Identify which cell holds the provided text, then report its [x, y] central coordinate. 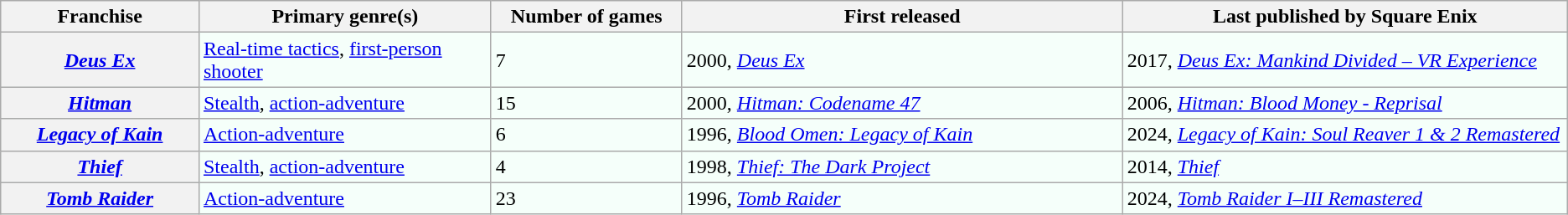
Thief [101, 166]
Franchise [101, 17]
Number of games [586, 17]
1998, Thief: The Dark Project [902, 166]
1996, Tomb Raider [902, 198]
1996, Blood Omen: Legacy of Kain [902, 135]
Deus Ex [101, 60]
First released [902, 17]
Primary genre(s) [345, 17]
2017, Deus Ex: Mankind Divided – VR Experience [1345, 60]
Last published by Square Enix [1345, 17]
2024, Tomb Raider I–III Remastered [1345, 198]
Legacy of Kain [101, 135]
4 [586, 166]
2014, Thief [1345, 166]
Real-time tactics, first-person shooter [345, 60]
7 [586, 60]
23 [586, 198]
15 [586, 103]
2000, Deus Ex [902, 60]
Tomb Raider [101, 198]
2000, Hitman: Codename 47 [902, 103]
2024, Legacy of Kain: Soul Reaver 1 & 2 Remastered [1345, 135]
Hitman [101, 103]
2006, Hitman: Blood Money - Reprisal [1345, 103]
6 [586, 135]
